Return the (x, y) coordinate for the center point of the cell that contains the specified text.  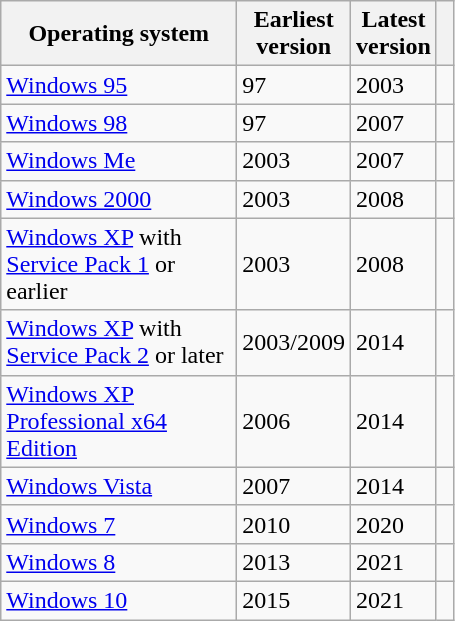
2020 (394, 524)
Windows 7 (119, 524)
Windows 95 (119, 85)
Windows XP with Service Pack 2 or later (119, 342)
Windows Vista (119, 486)
Windows Me (119, 161)
Latestversion (394, 34)
2015 (294, 600)
2003/2009 (294, 342)
2010 (294, 524)
Windows 98 (119, 123)
Windows XP with Service Pack 1 or earlier (119, 264)
Windows 10 (119, 600)
Operating system (119, 34)
2006 (294, 421)
Earliestversion (294, 34)
2013 (294, 562)
Windows 2000 (119, 199)
Windows XP Professional x64 Edition (119, 421)
Windows 8 (119, 562)
